From the cell containing the given text, extract its center point as (x, y) coordinate. 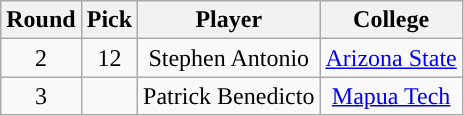
2 (41, 58)
Arizona State (391, 58)
Mapua Tech (391, 96)
12 (109, 58)
Pick (109, 20)
3 (41, 96)
Round (41, 20)
Stephen Antonio (229, 58)
College (391, 20)
Player (229, 20)
Patrick Benedicto (229, 96)
